Search for the cell housing the specified text and yield its (X, Y) center coordinate. 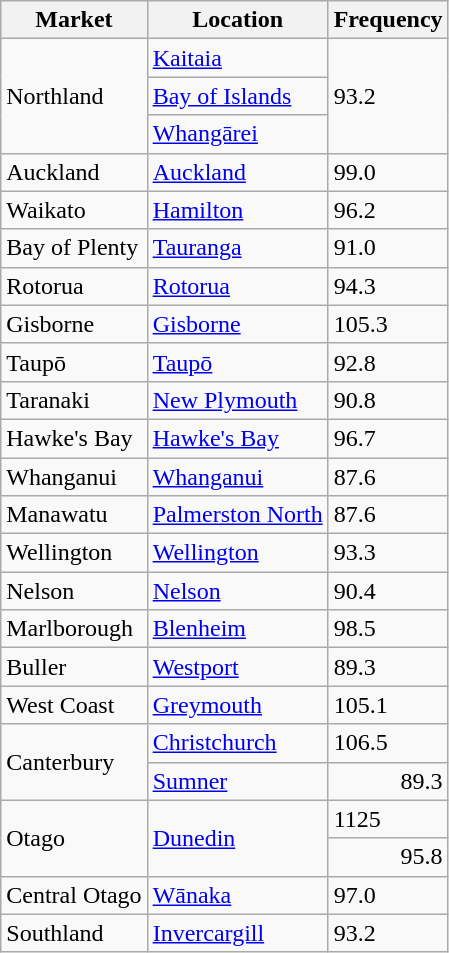
Central Otago (74, 895)
New Plymouth (238, 400)
Tauranga (238, 248)
93.3 (388, 553)
94.3 (388, 286)
90.8 (388, 400)
105.3 (388, 324)
95.8 (388, 857)
98.5 (388, 629)
Westport (238, 667)
Greymouth (238, 705)
105.1 (388, 705)
Dunedin (238, 838)
Palmerston North (238, 515)
Canterbury (74, 762)
Invercargill (238, 933)
96.7 (388, 438)
Christchurch (238, 743)
Frequency (388, 20)
91.0 (388, 248)
Hamilton (238, 210)
Whangārei (238, 134)
Otago (74, 838)
92.8 (388, 362)
Location (238, 20)
Taranaki (74, 400)
Blenheim (238, 629)
Marlborough (74, 629)
Northland (74, 96)
Wānaka (238, 895)
Sumner (238, 781)
Buller (74, 667)
97.0 (388, 895)
Bay of Islands (238, 96)
West Coast (74, 705)
Manawatu (74, 515)
Bay of Plenty (74, 248)
96.2 (388, 210)
106.5 (388, 743)
Southland (74, 933)
Market (74, 20)
Waikato (74, 210)
1125 (388, 819)
90.4 (388, 591)
Kaitaia (238, 58)
99.0 (388, 172)
